From the cell containing the given text, extract its center point as [X, Y] coordinate. 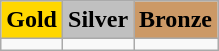
Bronze [176, 20]
Gold [32, 20]
Silver [98, 20]
